Capture the cell that displays the provided text and extract its [X, Y] central coordinate. 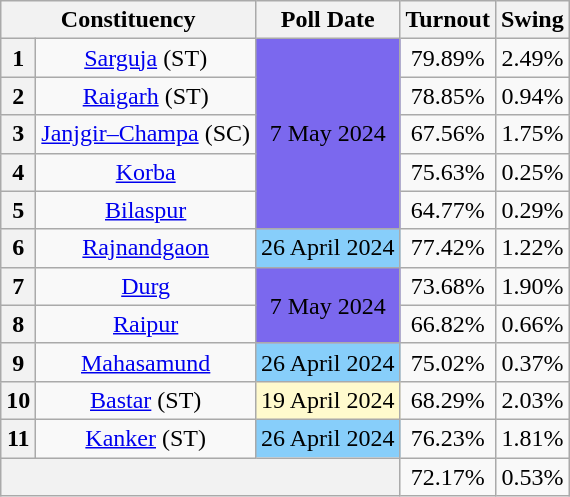
1 [18, 58]
68.29% [448, 400]
1.22% [532, 248]
0.53% [532, 477]
0.94% [532, 96]
Bastar (ST) [146, 400]
78.85% [448, 96]
67.56% [448, 134]
Turnout [448, 20]
1.75% [532, 134]
73.68% [448, 286]
8 [18, 324]
Poll Date [328, 20]
Raigarh (ST) [146, 96]
2 [18, 96]
Rajnandgaon [146, 248]
5 [18, 210]
Bilaspur [146, 210]
Sarguja (ST) [146, 58]
2.49% [532, 58]
7 [18, 286]
10 [18, 400]
4 [18, 172]
Janjgir–Champa (SC) [146, 134]
76.23% [448, 438]
75.02% [448, 362]
1.81% [532, 438]
0.29% [532, 210]
Korba [146, 172]
2.03% [532, 400]
66.82% [448, 324]
64.77% [448, 210]
Durg [146, 286]
0.37% [532, 362]
75.63% [448, 172]
6 [18, 248]
11 [18, 438]
Mahasamund [146, 362]
Raipur [146, 324]
72.17% [448, 477]
3 [18, 134]
1.90% [532, 286]
77.42% [448, 248]
0.25% [532, 172]
79.89% [448, 58]
0.66% [532, 324]
Swing [532, 20]
19 April 2024 [328, 400]
Constituency [128, 20]
Kanker (ST) [146, 438]
9 [18, 362]
